Pinpoint the cell where the given text exists, returning its [x, y] midpoint coordinate. 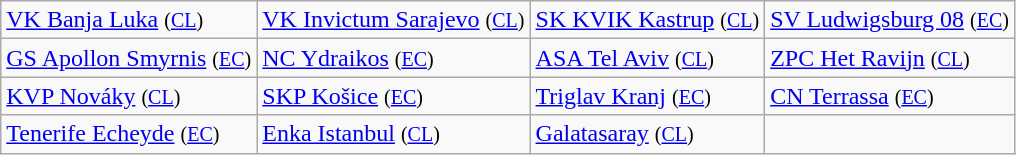
Galatasaray (CL) [648, 134]
VK Banja Luka (CL) [129, 20]
GS Apollon Smyrnis (EC) [129, 58]
Enka Istanbul (CL) [394, 134]
Tenerife Echeyde (EC) [129, 134]
SV Ludwigsburg 08 (EC) [890, 20]
KVP Nováky (CL) [129, 96]
ASA Tel Aviv (CL) [648, 58]
NC Ydraikos (EC) [394, 58]
VK Invictum Sarajevo (CL) [394, 20]
Triglav Kranj (EC) [648, 96]
ZPC Het Ravijn (CL) [890, 58]
SK KVIK Kastrup (CL) [648, 20]
SKP Košice (EC) [394, 96]
CN Terrassa (EC) [890, 96]
